Capture the cell that displays the provided text and extract its (x, y) central coordinate. 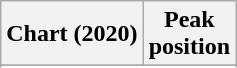
Chart (2020) (72, 34)
Peak position (189, 34)
